From the cell containing the given text, extract its center point as (x, y) coordinate. 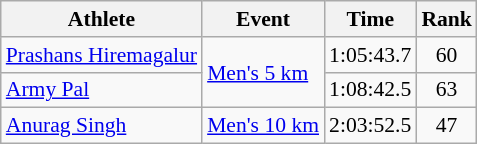
Time (370, 19)
Army Pal (102, 90)
60 (446, 55)
Anurag Singh (102, 126)
Rank (446, 19)
Men's 5 km (263, 72)
47 (446, 126)
1:08:42.5 (370, 90)
Prashans Hiremagalur (102, 55)
63 (446, 90)
Men's 10 km (263, 126)
Athlete (102, 19)
1:05:43.7 (370, 55)
2:03:52.5 (370, 126)
Event (263, 19)
